Detect which cell encompasses the target text, then output its (x, y) center coordinate. 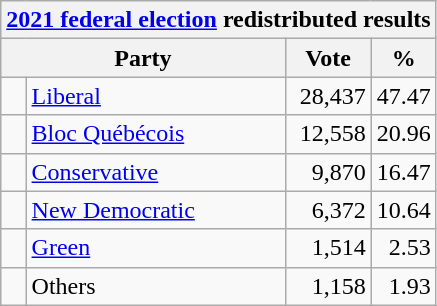
1,514 (328, 248)
12,558 (328, 134)
Liberal (156, 96)
10.64 (404, 210)
Others (156, 286)
Bloc Québécois (156, 134)
6,372 (328, 210)
2.53 (404, 248)
Green (156, 248)
1.93 (404, 286)
1,158 (328, 286)
% (404, 58)
47.47 (404, 96)
Vote (328, 58)
20.96 (404, 134)
New Democratic (156, 210)
2021 federal election redistributed results (218, 20)
Conservative (156, 172)
Party (143, 58)
9,870 (328, 172)
28,437 (328, 96)
16.47 (404, 172)
